Search for the cell housing the specified text and yield its [x, y] center coordinate. 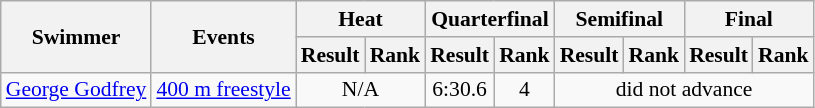
did not advance [684, 90]
6:30.6 [460, 90]
4 [524, 90]
Heat [360, 19]
N/A [360, 90]
Final [748, 19]
Semifinal [620, 19]
Quarterfinal [490, 19]
Swimmer [76, 36]
400 m freestyle [223, 90]
Events [223, 36]
George Godfrey [76, 90]
